Determine the [x, y] coordinate at the center of the cell enclosing the given text.  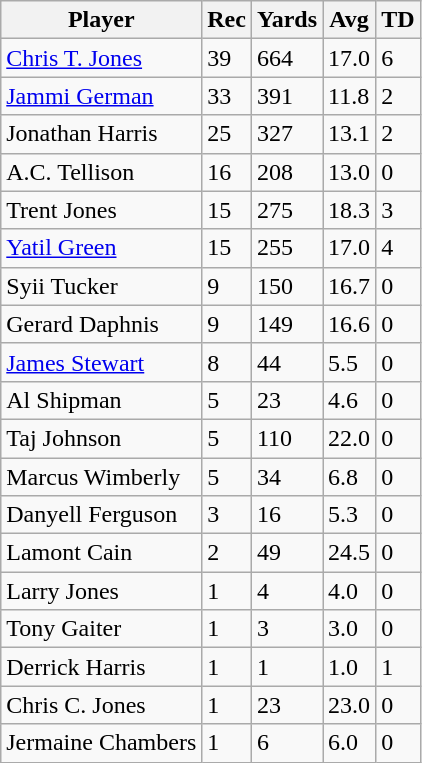
Rec [227, 20]
18.3 [350, 210]
Lamont Cain [102, 553]
22.0 [350, 438]
275 [286, 210]
4.0 [350, 591]
25 [227, 134]
Al Shipman [102, 400]
Jermaine Chambers [102, 743]
255 [286, 248]
16.6 [350, 324]
Syii Tucker [102, 286]
Danyell Ferguson [102, 515]
33 [227, 96]
Jammi German [102, 96]
Taj Johnson [102, 438]
James Stewart [102, 362]
13.0 [350, 172]
4.6 [350, 400]
6.8 [350, 477]
Yards [286, 20]
49 [286, 553]
208 [286, 172]
5.3 [350, 515]
24.5 [350, 553]
Gerard Daphnis [102, 324]
Marcus Wimberly [102, 477]
39 [227, 58]
16.7 [350, 286]
Player [102, 20]
44 [286, 362]
A.C. Tellison [102, 172]
Avg [350, 20]
149 [286, 324]
327 [286, 134]
3.0 [350, 629]
TD [398, 20]
150 [286, 286]
6.0 [350, 743]
23.0 [350, 705]
Chris C. Jones [102, 705]
Chris T. Jones [102, 58]
13.1 [350, 134]
Larry Jones [102, 591]
Yatil Green [102, 248]
Derrick Harris [102, 667]
110 [286, 438]
34 [286, 477]
8 [227, 362]
Tony Gaiter [102, 629]
664 [286, 58]
11.8 [350, 96]
5.5 [350, 362]
391 [286, 96]
Trent Jones [102, 210]
Jonathan Harris [102, 134]
1.0 [350, 667]
